Find where the given text appears and provide that cell's center as [X, Y] coordinate. 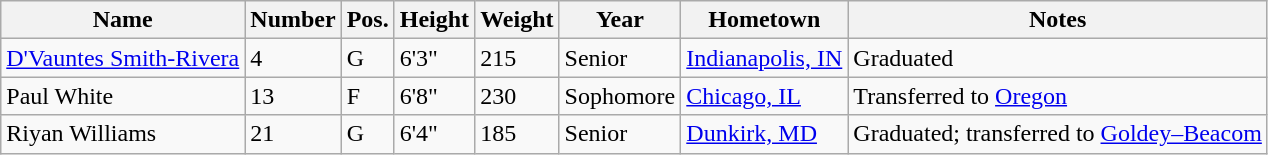
Name [123, 20]
Height [434, 20]
Sophomore [620, 96]
230 [517, 96]
21 [293, 134]
Weight [517, 20]
4 [293, 58]
Transferred to Oregon [1058, 96]
6'4" [434, 134]
13 [293, 96]
Dunkirk, MD [764, 134]
Number [293, 20]
Year [620, 20]
215 [517, 58]
Chicago, IL [764, 96]
Graduated; transferred to Goldey–Beacom [1058, 134]
Indianapolis, IN [764, 58]
Hometown [764, 20]
6'3" [434, 58]
Riyan Williams [123, 134]
Graduated [1058, 58]
D'Vauntes Smith-Rivera [123, 58]
Notes [1058, 20]
Paul White [123, 96]
Pos. [368, 20]
F [368, 96]
6'8" [434, 96]
185 [517, 134]
